For the text-containing cell, return its midpoint in [X, Y] coordinate format. 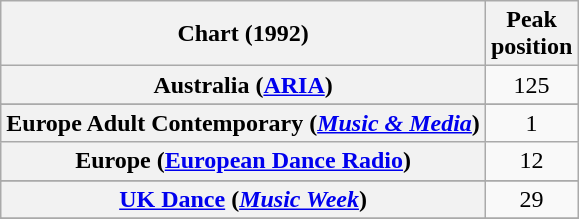
Peakposition [531, 34]
Chart (1992) [244, 34]
UK Dance (Music Week) [244, 199]
1 [531, 123]
125 [531, 85]
29 [531, 199]
Europe (European Dance Radio) [244, 161]
12 [531, 161]
Australia (ARIA) [244, 85]
Europe Adult Contemporary (Music & Media) [244, 123]
